Extract the [X, Y] coordinate from the center of the cell holding the provided text.  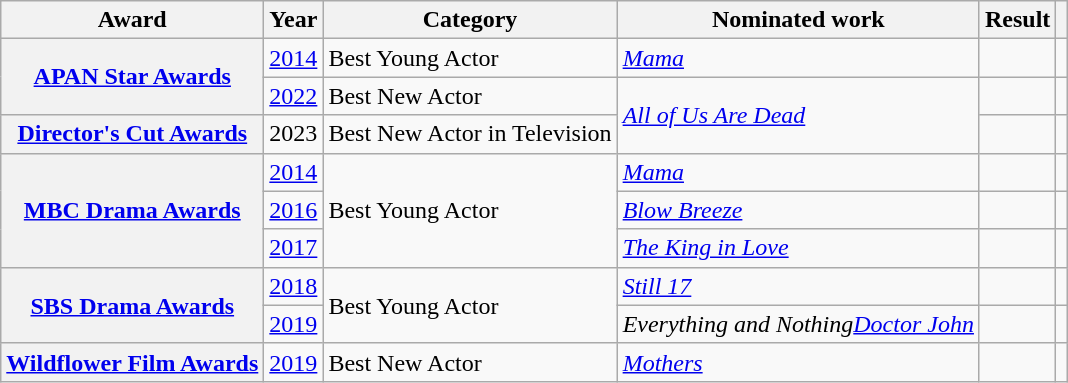
2023 [294, 134]
2022 [294, 96]
2018 [294, 286]
The King in Love [798, 248]
Award [132, 20]
MBC Drama Awards [132, 210]
APAN Star Awards [132, 77]
Best New Actor in Television [470, 134]
2016 [294, 210]
Blow Breeze [798, 210]
Nominated work [798, 20]
SBS Drama Awards [132, 305]
Still 17 [798, 286]
2017 [294, 248]
Mothers [798, 362]
All of Us Are Dead [798, 115]
Director's Cut Awards [132, 134]
Wildflower Film Awards [132, 362]
Everything and NothingDoctor John [798, 324]
Result [1017, 20]
Category [470, 20]
Year [294, 20]
